Scan for the cell matching the given text and deliver its [x, y] coordinate at center. 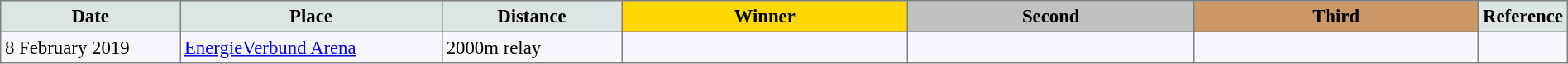
Reference [1523, 17]
Date [91, 17]
Distance [531, 17]
Second [1051, 17]
8 February 2019 [91, 47]
2000m relay [531, 47]
Winner [765, 17]
Place [311, 17]
EnergieVerbund Arena [311, 47]
Third [1336, 17]
